From the cell containing the given text, extract its center point as [x, y] coordinate. 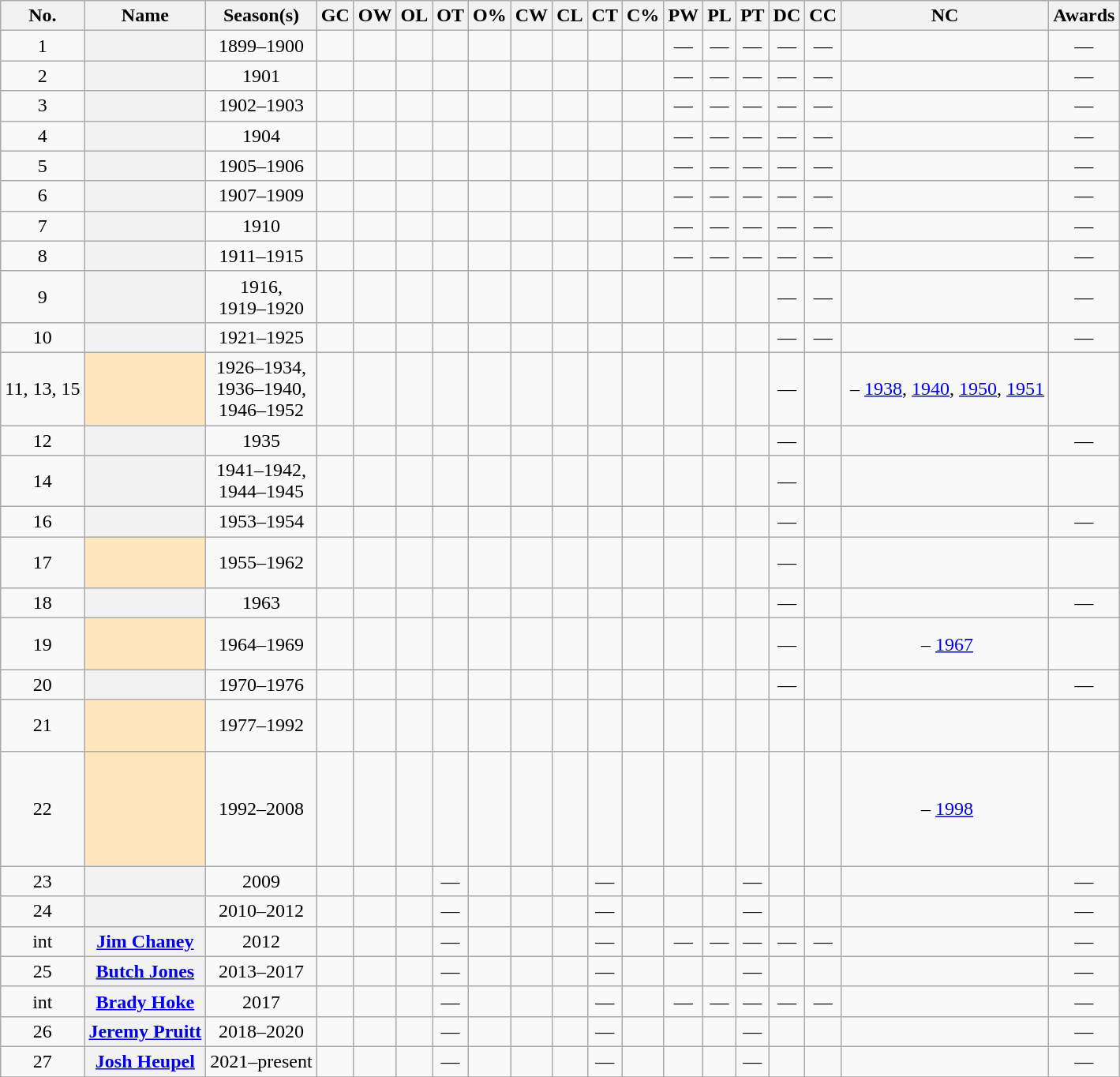
1964–1969 [261, 644]
26 [43, 1031]
1953–1954 [261, 522]
2018–2020 [261, 1031]
OT [451, 16]
1901 [261, 76]
Name [145, 16]
2021–present [261, 1061]
CL [570, 16]
GC [335, 16]
DC [787, 16]
Brady Hoke [145, 1001]
1921–1925 [261, 337]
PL [720, 16]
– 1967 [946, 644]
20 [43, 685]
OL [414, 16]
1977–1992 [261, 725]
1926–1934,1936–1940,1946–1952 [261, 388]
1904 [261, 136]
OW [375, 16]
21 [43, 725]
Season(s) [261, 16]
8 [43, 256]
1911–1915 [261, 256]
2017 [261, 1001]
Jeremy Pruitt [145, 1031]
2009 [261, 881]
Butch Jones [145, 971]
6 [43, 196]
– 1998 [946, 809]
1910 [261, 226]
1970–1976 [261, 685]
PW [684, 16]
18 [43, 603]
Jim Chaney [145, 941]
O% [489, 16]
23 [43, 881]
17 [43, 562]
1905–1906 [261, 166]
No. [43, 16]
4 [43, 136]
PT [752, 16]
– 1938, 1940, 1950, 1951 [946, 388]
14 [43, 482]
2010–2012 [261, 911]
C% [642, 16]
Awards [1084, 16]
5 [43, 166]
16 [43, 522]
9 [43, 297]
7 [43, 226]
2013–2017 [261, 971]
CW [531, 16]
3 [43, 106]
2 [43, 76]
27 [43, 1061]
1902–1903 [261, 106]
22 [43, 809]
19 [43, 644]
12 [43, 440]
1963 [261, 603]
1 [43, 46]
1992–2008 [261, 809]
10 [43, 337]
1955–1962 [261, 562]
2012 [261, 941]
Josh Heupel [145, 1061]
11, 13, 15 [43, 388]
1916,1919–1920 [261, 297]
1941–1942,1944–1945 [261, 482]
1935 [261, 440]
1907–1909 [261, 196]
1899–1900 [261, 46]
24 [43, 911]
CT [605, 16]
CC [823, 16]
NC [946, 16]
25 [43, 971]
